Extract the [X, Y] coordinate from the center of the cell holding the provided text.  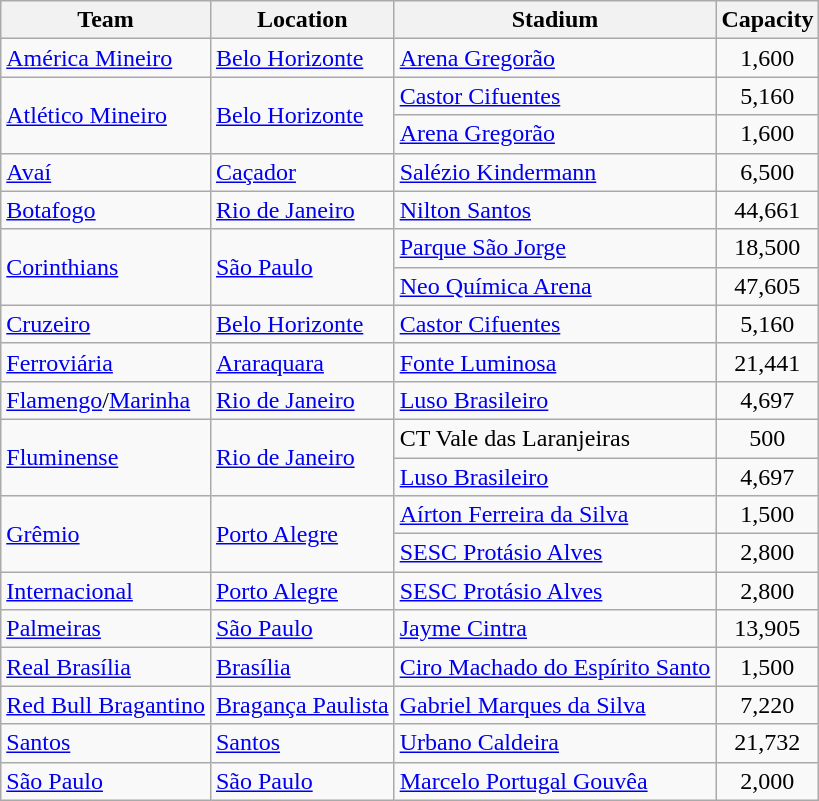
Palmeiras [106, 629]
Caçador [302, 172]
21,441 [768, 362]
44,661 [768, 210]
Red Bull Bragantino [106, 705]
500 [768, 438]
47,605 [768, 286]
13,905 [768, 629]
Fluminense [106, 457]
6,500 [768, 172]
Salézio Kindermann [555, 172]
Internacional [106, 591]
Flamengo/Marinha [106, 400]
Real Brasília [106, 667]
Aírton Ferreira da Silva [555, 515]
Araraquara [302, 362]
Team [106, 20]
Parque São Jorge [555, 248]
Corinthians [106, 267]
Location [302, 20]
Ciro Machado do Espírito Santo [555, 667]
CT Vale das Laranjeiras [555, 438]
Jayme Cintra [555, 629]
Botafogo [106, 210]
Stadium [555, 20]
7,220 [768, 705]
Cruzeiro [106, 324]
Fonte Luminosa [555, 362]
Urbano Caldeira [555, 743]
Marcelo Portugal Gouvêa [555, 781]
Gabriel Marques da Silva [555, 705]
18,500 [768, 248]
Neo Química Arena [555, 286]
América Mineiro [106, 58]
21,732 [768, 743]
Capacity [768, 20]
2,000 [768, 781]
Avaí [106, 172]
Grêmio [106, 534]
Atlético Mineiro [106, 115]
Nilton Santos [555, 210]
Bragança Paulista [302, 705]
Ferroviária [106, 362]
Brasília [302, 667]
